Capture the cell that displays the provided text and extract its [X, Y] central coordinate. 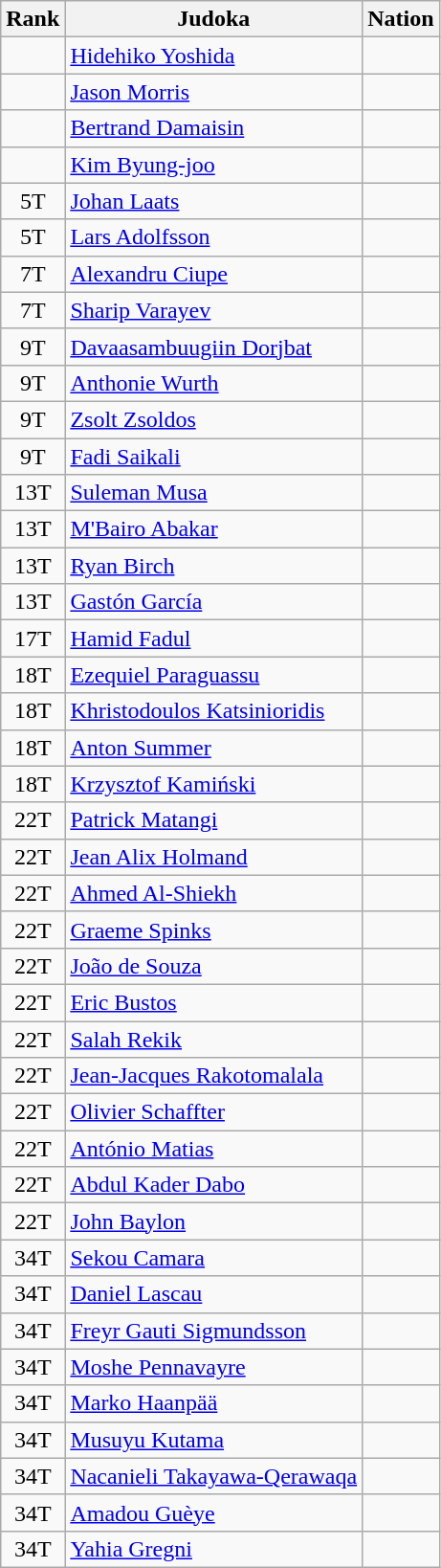
Zsolt Zsoldos [214, 419]
Johan Laats [214, 201]
Jason Morris [214, 92]
João de Souza [214, 966]
Patrick Matangi [214, 820]
Amadou Guèye [214, 1512]
Lars Adolfsson [214, 237]
Marko Haanpää [214, 1403]
Bertrand Damaisin [214, 128]
Khristodoulos Katsinioridis [214, 711]
Yahia Gregni [214, 1549]
Nation [401, 19]
Sekou Camara [214, 1258]
Daniel Lascau [214, 1294]
Graeme Spinks [214, 930]
Suleman Musa [214, 493]
Hidehiko Yoshida [214, 56]
Moshe Pennavayre [214, 1367]
Eric Bustos [214, 1002]
17T [33, 638]
Freyr Gauti Sigmundsson [214, 1331]
Krzysztof Kamiński [214, 784]
Davaasambuugiin Dorjbat [214, 347]
Rank [33, 19]
Alexandru Ciupe [214, 274]
Jean Alix Holmand [214, 857]
Olivier Schaffter [214, 1112]
Gastón García [214, 602]
Fadi Saikali [214, 457]
Ezequiel Paraguassu [214, 675]
John Baylon [214, 1221]
Kim Byung-joo [214, 165]
Hamid Fadul [214, 638]
Musuyu Kutama [214, 1440]
Judoka [214, 19]
Ryan Birch [214, 566]
Salah Rekik [214, 1039]
Sharip Varayev [214, 310]
Anton Summer [214, 748]
António Matias [214, 1149]
M'Bairo Abakar [214, 529]
Jean-Jacques Rakotomalala [214, 1076]
Nacanieli Takayawa-Qerawaqa [214, 1476]
Abdul Kader Dabo [214, 1185]
Anthonie Wurth [214, 383]
Ahmed Al-Shiekh [214, 893]
